Output the (x, y) coordinate of the center of the cell containing the given text.  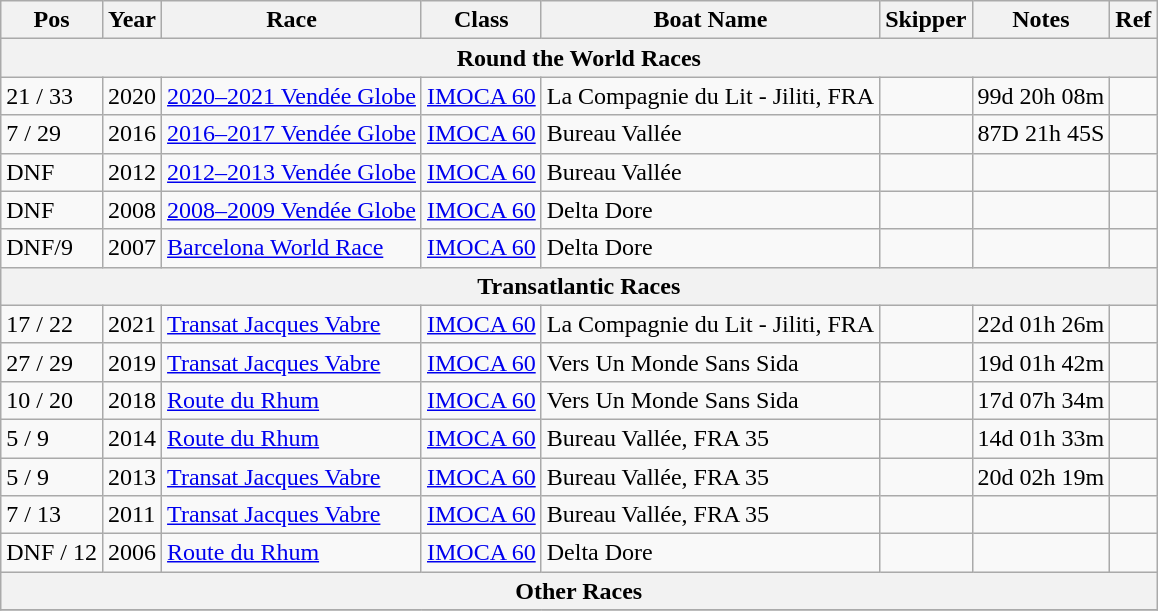
Notes (1041, 20)
Transatlantic Races (579, 286)
2016 (132, 134)
Ref (1134, 20)
DNF / 12 (52, 553)
2020 (132, 96)
10 / 20 (52, 400)
2006 (132, 553)
2012 (132, 172)
21 / 33 (52, 96)
2007 (132, 248)
2014 (132, 438)
2013 (132, 477)
Other Races (579, 591)
2020–2021 Vendée Globe (292, 96)
Round the World Races (579, 58)
Pos (52, 20)
27 / 29 (52, 362)
7 / 29 (52, 134)
Barcelona World Race (292, 248)
Class (481, 20)
19d 01h 42m (1041, 362)
2019 (132, 362)
2008 (132, 210)
99d 20h 08m (1041, 96)
87D 21h 45S (1041, 134)
DNF/9 (52, 248)
Race (292, 20)
Boat Name (710, 20)
17d 07h 34m (1041, 400)
14d 01h 33m (1041, 438)
2012–2013 Vendée Globe (292, 172)
2008–2009 Vendée Globe (292, 210)
Skipper (926, 20)
7 / 13 (52, 515)
2021 (132, 324)
17 / 22 (52, 324)
2011 (132, 515)
22d 01h 26m (1041, 324)
2018 (132, 400)
2016–2017 Vendée Globe (292, 134)
Year (132, 20)
20d 02h 19m (1041, 477)
